Return the (X, Y) coordinate for the center point of the cell that contains the specified text.  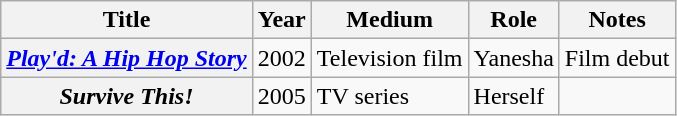
Role (514, 20)
Film debut (617, 58)
TV series (390, 96)
Medium (390, 20)
Herself (514, 96)
Play'd: A Hip Hop Story (127, 58)
Television film (390, 58)
Year (282, 20)
Title (127, 20)
Yanesha (514, 58)
Survive This! (127, 96)
2002 (282, 58)
2005 (282, 96)
Notes (617, 20)
